Return (x, y) of the center of cell containing provided text 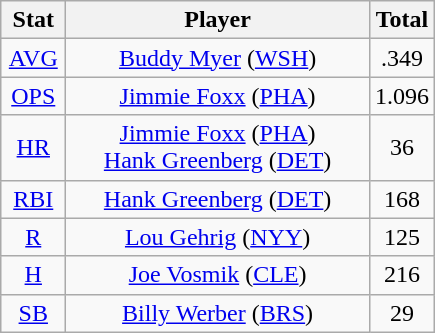
AVG (34, 58)
125 (402, 237)
Billy Werber (BRS) (218, 313)
OPS (34, 96)
168 (402, 199)
RBI (34, 199)
R (34, 237)
HR (34, 148)
Total (402, 20)
216 (402, 275)
Jimmie Foxx (PHA) (218, 96)
Joe Vosmik (CLE) (218, 275)
29 (402, 313)
Buddy Myer (WSH) (218, 58)
H (34, 275)
1.096 (402, 96)
Lou Gehrig (NYY) (218, 237)
.349 (402, 58)
Player (218, 20)
36 (402, 148)
Jimmie Foxx (PHA)Hank Greenberg (DET) (218, 148)
Stat (34, 20)
Hank Greenberg (DET) (218, 199)
SB (34, 313)
